From the cell containing the given text, extract its center point as [x, y] coordinate. 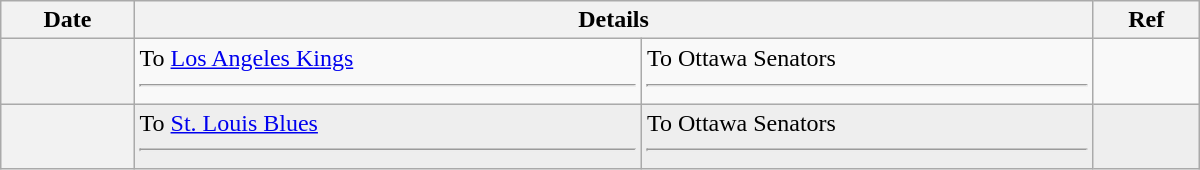
To St. Louis Blues [388, 136]
Ref [1146, 20]
Details [614, 20]
To Los Angeles Kings [388, 72]
Date [68, 20]
